Scan for the cell matching the given text and deliver its (x, y) coordinate at center. 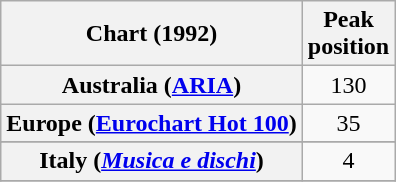
4 (348, 161)
Italy (Musica e dischi) (152, 161)
Europe (Eurochart Hot 100) (152, 123)
Australia (ARIA) (152, 85)
Peakposition (348, 34)
35 (348, 123)
130 (348, 85)
Chart (1992) (152, 34)
